For the text-containing cell, return its midpoint in [x, y] coordinate format. 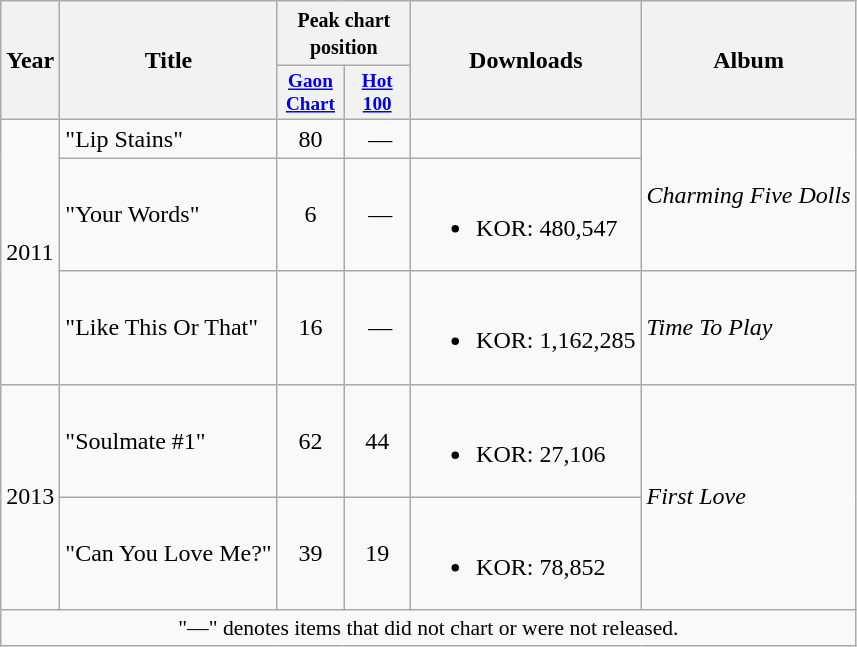
Album [748, 60]
80 [310, 139]
2011 [30, 252]
KOR: 480,547 [526, 214]
Time To Play [748, 328]
KOR: 27,106 [526, 440]
"Soulmate #1" [168, 440]
Hot 100 [378, 93]
Peak chart position [344, 34]
"Like This Or That" [168, 328]
"Can You Love Me?" [168, 554]
2013 [30, 497]
"Lip Stains" [168, 139]
Gaon Chart [310, 93]
16 [310, 328]
Charming Five Dolls [748, 196]
Downloads [526, 60]
62 [310, 440]
6 [310, 214]
KOR: 1,162,285 [526, 328]
19 [378, 554]
"—" denotes items that did not chart or were not released. [428, 628]
39 [310, 554]
Title [168, 60]
Year [30, 60]
First Love [748, 497]
44 [378, 440]
"Your Words" [168, 214]
KOR: 78,852 [526, 554]
